Identify which cell holds the provided text, then report its (x, y) central coordinate. 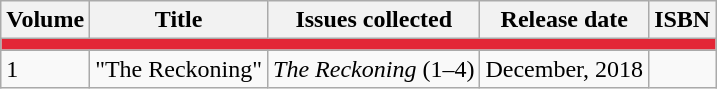
Volume (46, 20)
Issues collected (374, 20)
"The Reckoning" (179, 69)
Release date (564, 20)
1 (46, 69)
December, 2018 (564, 69)
Title (179, 20)
The Reckoning (1–4) (374, 69)
ISBN (682, 20)
